Detect which cell encompasses the target text, then output its [x, y] center coordinate. 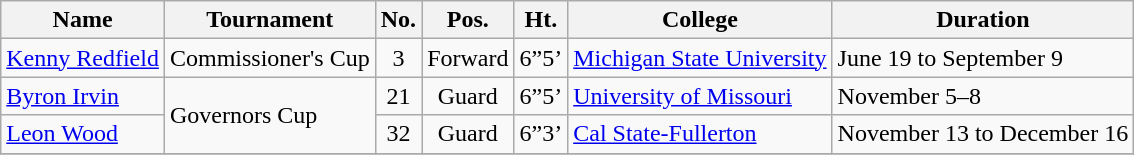
Tournament [270, 20]
November 13 to December 16 [983, 134]
Cal State-Fullerton [700, 134]
Commissioner's Cup [270, 58]
November 5–8 [983, 96]
June 19 to September 9 [983, 58]
College [700, 20]
Governors Cup [270, 115]
Name [83, 20]
3 [398, 58]
21 [398, 96]
32 [398, 134]
Forward [468, 58]
6”3’ [541, 134]
No. [398, 20]
Byron Irvin [83, 96]
University of Missouri [700, 96]
Pos. [468, 20]
Duration [983, 20]
Leon Wood [83, 134]
Kenny Redfield [83, 58]
Michigan State University [700, 58]
Ht. [541, 20]
